Detect which cell encompasses the target text, then output its (X, Y) center coordinate. 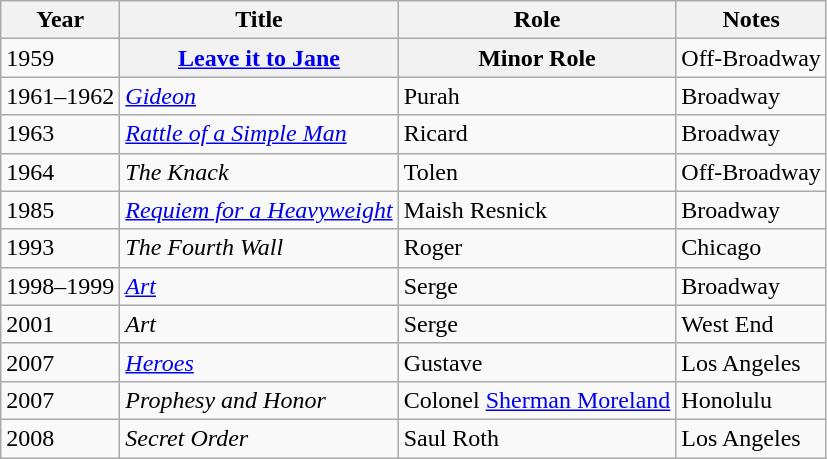
1964 (60, 172)
1959 (60, 58)
Tolen (537, 172)
1961–1962 (60, 96)
Ricard (537, 134)
Minor Role (537, 58)
1985 (60, 210)
The Fourth Wall (259, 248)
Notes (752, 20)
Secret Order (259, 438)
Role (537, 20)
Leave it to Jane (259, 58)
Requiem for a Heavyweight (259, 210)
Maish Resnick (537, 210)
Roger (537, 248)
Prophesy and Honor (259, 400)
1998–1999 (60, 286)
Gideon (259, 96)
Rattle of a Simple Man (259, 134)
2008 (60, 438)
Saul Roth (537, 438)
Chicago (752, 248)
The Knack (259, 172)
Title (259, 20)
1963 (60, 134)
West End (752, 324)
Heroes (259, 362)
1993 (60, 248)
Purah (537, 96)
2001 (60, 324)
Honolulu (752, 400)
Colonel Sherman Moreland (537, 400)
Gustave (537, 362)
Year (60, 20)
